Pinpoint the cell where the given text exists, returning its (X, Y) midpoint coordinate. 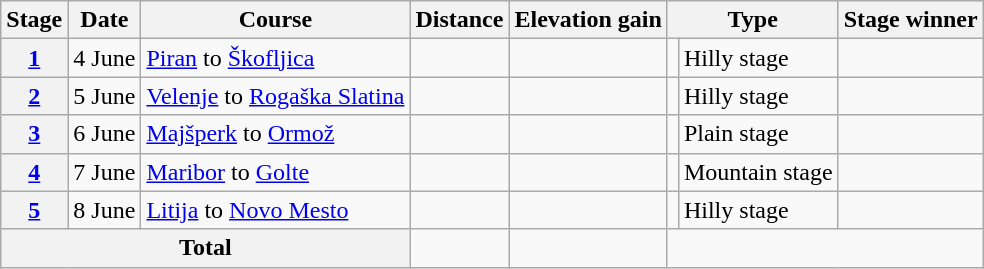
4 (34, 172)
Distance (460, 20)
Total (206, 248)
4 June (104, 58)
Majšperk to Ormož (276, 134)
1 (34, 58)
7 June (104, 172)
Plain stage (758, 134)
8 June (104, 210)
Stage (34, 20)
Type (752, 20)
Litija to Novo Mesto (276, 210)
Stage winner (910, 20)
Piran to Škofljica (276, 58)
3 (34, 134)
6 June (104, 134)
Elevation gain (588, 20)
Date (104, 20)
Mountain stage (758, 172)
Maribor to Golte (276, 172)
Velenje to Rogaška Slatina (276, 96)
5 June (104, 96)
Course (276, 20)
5 (34, 210)
2 (34, 96)
